Extract the [x, y] coordinate from the center of the cell holding the provided text.  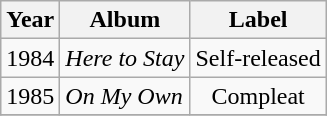
On My Own [125, 96]
Year [30, 20]
Here to Stay [125, 58]
Album [125, 20]
1985 [30, 96]
Self-released [258, 58]
1984 [30, 58]
Compleat [258, 96]
Label [258, 20]
